Return (x, y) of the center of cell containing provided text 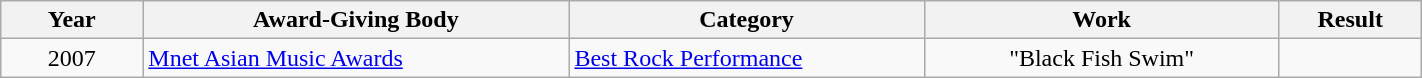
Best Rock Performance (746, 58)
"Black Fish Swim" (1102, 58)
Work (1102, 20)
2007 (72, 58)
Category (746, 20)
Award-Giving Body (356, 20)
Result (1350, 20)
Mnet Asian Music Awards (356, 58)
Year (72, 20)
